Determine the [x, y] coordinate at the center of the cell enclosing the given text.  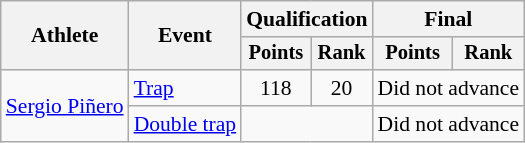
Sergio Piñero [65, 106]
Athlete [65, 36]
Final [449, 19]
Qualification [306, 19]
Event [186, 36]
20 [342, 88]
118 [276, 88]
Double trap [186, 124]
Trap [186, 88]
